Determine the (x, y) coordinate at the center of the cell enclosing the given text.  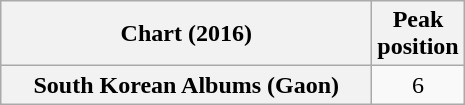
South Korean Albums (Gaon) (186, 85)
Peakposition (418, 34)
Chart (2016) (186, 34)
6 (418, 85)
